Search for the cell housing the specified text and yield its [X, Y] center coordinate. 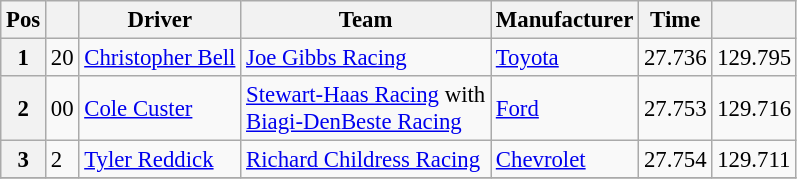
129.711 [754, 160]
Joe Gibbs Racing [366, 58]
1 [24, 58]
Driver [160, 20]
27.753 [676, 108]
Chevrolet [564, 160]
3 [24, 160]
129.795 [754, 58]
Stewart-Haas Racing with Biagi-DenBeste Racing [366, 108]
Team [366, 20]
27.754 [676, 160]
129.716 [754, 108]
Toyota [564, 58]
Richard Childress Racing [366, 160]
27.736 [676, 58]
Ford [564, 108]
Christopher Bell [160, 58]
Time [676, 20]
Tyler Reddick [160, 160]
Cole Custer [160, 108]
20 [62, 58]
Pos [24, 20]
00 [62, 108]
Manufacturer [564, 20]
